Determine the (X, Y) coordinate at the center of the cell enclosing the given text.  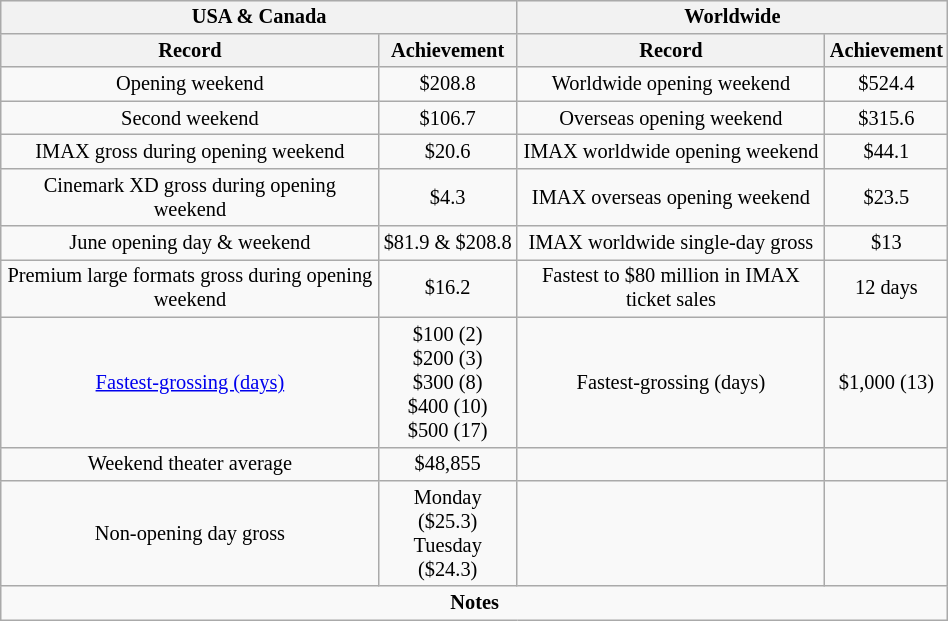
Non-opening day gross (190, 534)
Worldwide opening weekend (671, 84)
IMAX worldwide single-day gross (671, 243)
Notes (474, 603)
$23.5 (886, 197)
$100 (2)$200 (3)$300 (8)$400 (10)$500 (17) (447, 382)
Overseas opening weekend (671, 118)
$16.2 (447, 289)
$315.6 (886, 118)
Worldwide (732, 17)
Opening weekend (190, 84)
USA & Canada (259, 17)
June opening day & weekend (190, 243)
$106.7 (447, 118)
$48,855 (447, 464)
$20.6 (447, 152)
Monday ($25.3)Tuesday ($24.3) (447, 534)
Second weekend (190, 118)
Premium large formats gross during opening weekend (190, 289)
$44.1 (886, 152)
$1,000 (13) (886, 382)
$524.4 (886, 84)
$208.8 (447, 84)
IMAX worldwide opening weekend (671, 152)
Fastest to $80 million in IMAX ticket sales (671, 289)
IMAX overseas opening weekend (671, 197)
12 days (886, 289)
IMAX gross during opening weekend (190, 152)
Weekend theater average (190, 464)
$4.3 (447, 197)
$81.9 & $208.8 (447, 243)
Cinemark XD gross during opening weekend (190, 197)
$13 (886, 243)
